Detect which cell encompasses the target text, then output its (X, Y) center coordinate. 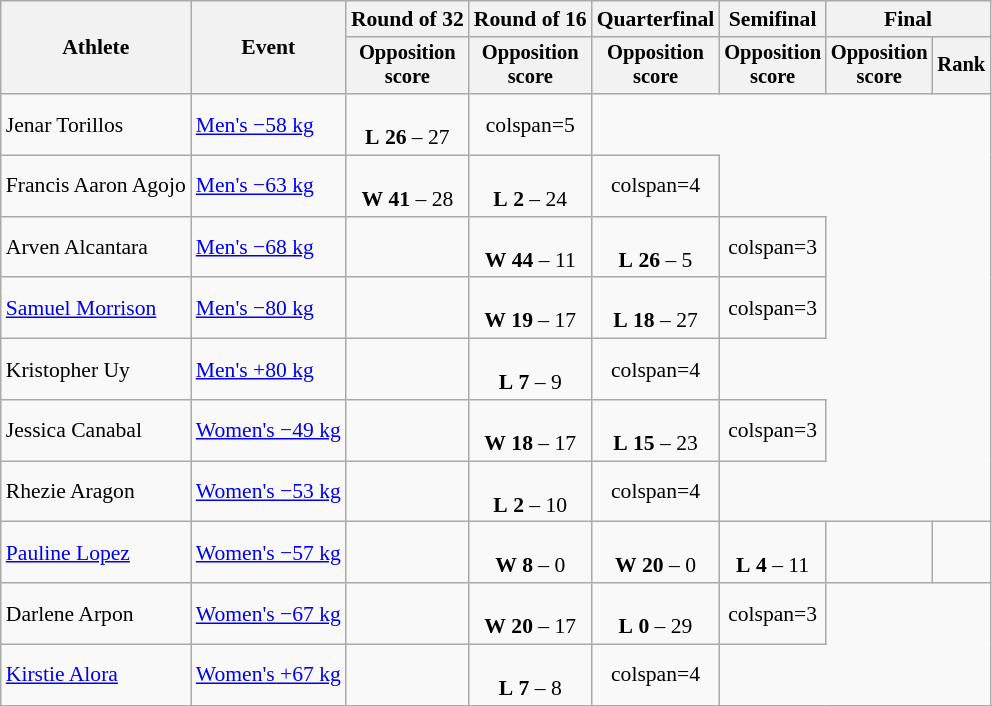
W 19 – 17 (530, 308)
L 7 – 8 (530, 676)
Semifinal (772, 19)
Women's −53 kg (268, 492)
Event (268, 48)
Pauline Lopez (96, 552)
Arven Alcantara (96, 248)
W 20 – 0 (656, 552)
W 44 – 11 (530, 248)
Round of 32 (408, 19)
W 20 – 17 (530, 614)
Round of 16 (530, 19)
colspan=5 (530, 124)
Men's −68 kg (268, 248)
L 4 – 11 (772, 552)
L 0 – 29 (656, 614)
Samuel Morrison (96, 308)
Athlete (96, 48)
L 18 – 27 (656, 308)
Men's −80 kg (268, 308)
L 15 – 23 (656, 430)
Kirstie Alora (96, 676)
Women's −67 kg (268, 614)
Francis Aaron Agojo (96, 186)
Quarterfinal (656, 19)
L 2 – 10 (530, 492)
Men's +80 kg (268, 370)
Rhezie Aragon (96, 492)
Darlene Arpon (96, 614)
W 41 – 28 (408, 186)
W 8 – 0 (530, 552)
Women's −57 kg (268, 552)
Men's −58 kg (268, 124)
Men's −63 kg (268, 186)
Final (908, 19)
L 26 – 27 (408, 124)
Women's +67 kg (268, 676)
Kristopher Uy (96, 370)
W 18 – 17 (530, 430)
L 7 – 9 (530, 370)
L 26 – 5 (656, 248)
L 2 – 24 (530, 186)
Women's −49 kg (268, 430)
Jenar Torillos (96, 124)
Jessica Canabal (96, 430)
Rank (962, 66)
